Return (X, Y) of the center of cell containing provided text 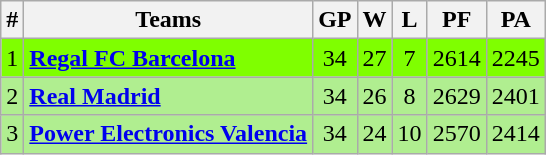
Teams (168, 20)
PF (456, 20)
26 (374, 96)
2 (12, 96)
10 (410, 134)
2614 (456, 58)
L (410, 20)
PA (516, 20)
2570 (456, 134)
W (374, 20)
27 (374, 58)
GP (335, 20)
2401 (516, 96)
Real Madrid (168, 96)
2629 (456, 96)
7 (410, 58)
1 (12, 58)
2414 (516, 134)
Power Electronics Valencia (168, 134)
3 (12, 134)
# (12, 20)
2245 (516, 58)
Regal FC Barcelona (168, 58)
8 (410, 96)
24 (374, 134)
